Return (x, y) of the center of cell containing provided text 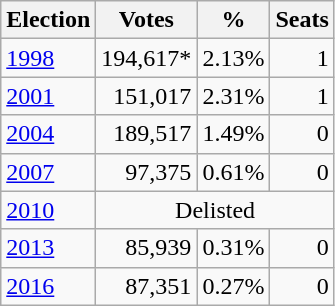
1.49% (234, 134)
1998 (48, 58)
2007 (48, 172)
2004 (48, 134)
194,617* (146, 58)
189,517 (146, 134)
151,017 (146, 96)
97,375 (146, 172)
Votes (146, 20)
87,351 (146, 286)
Seats (302, 20)
2.13% (234, 58)
% (234, 20)
2016 (48, 286)
Delisted (216, 210)
0.27% (234, 286)
2.31% (234, 96)
2010 (48, 210)
85,939 (146, 248)
Election (48, 20)
0.61% (234, 172)
2001 (48, 96)
0.31% (234, 248)
2013 (48, 248)
